Provide the (X, Y) coordinate of the cell's center where the given text is located.  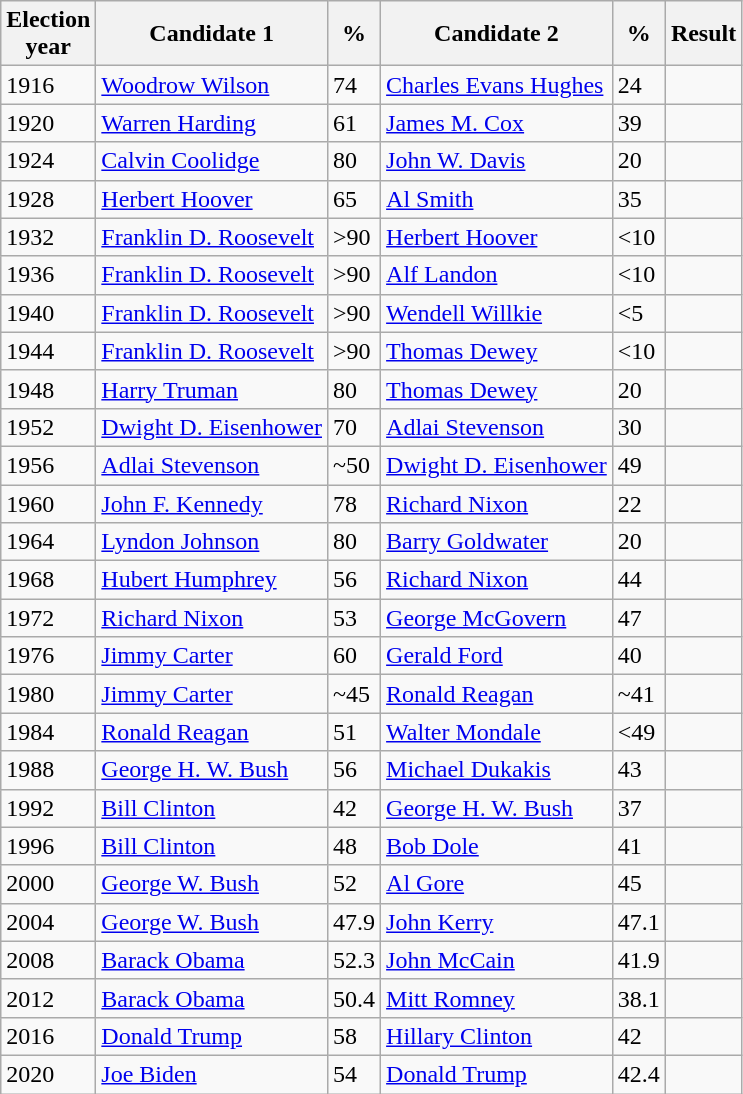
Result (703, 34)
Hubert Humphrey (212, 580)
1988 (48, 770)
51 (354, 732)
47.1 (638, 922)
38.1 (638, 998)
1964 (48, 542)
Al Gore (497, 884)
41.9 (638, 960)
70 (354, 427)
40 (638, 656)
58 (354, 1036)
John Kerry (497, 922)
1928 (48, 199)
Gerald Ford (497, 656)
61 (354, 123)
1940 (48, 313)
1984 (48, 732)
John McCain (497, 960)
<49 (638, 732)
Joe Biden (212, 1074)
Electionyear (48, 34)
1944 (48, 351)
Woodrow Wilson (212, 85)
22 (638, 503)
Mitt Romney (497, 998)
2020 (48, 1074)
Candidate 2 (497, 34)
49 (638, 465)
Harry Truman (212, 389)
1980 (48, 694)
39 (638, 123)
47 (638, 618)
Wendell Willkie (497, 313)
James M. Cox (497, 123)
30 (638, 427)
2012 (48, 998)
2004 (48, 922)
1972 (48, 618)
John W. Davis (497, 161)
1976 (48, 656)
Calvin Coolidge (212, 161)
~41 (638, 694)
53 (354, 618)
78 (354, 503)
~50 (354, 465)
24 (638, 85)
37 (638, 808)
41 (638, 846)
Lyndon Johnson (212, 542)
1968 (48, 580)
Michael Dukakis (497, 770)
Warren Harding (212, 123)
1924 (48, 161)
1960 (48, 503)
65 (354, 199)
1956 (48, 465)
2008 (48, 960)
John F. Kennedy (212, 503)
1992 (48, 808)
2016 (48, 1036)
60 (354, 656)
Charles Evans Hughes (497, 85)
Alf Landon (497, 275)
1952 (48, 427)
50.4 (354, 998)
1916 (48, 85)
1936 (48, 275)
74 (354, 85)
1932 (48, 237)
44 (638, 580)
48 (354, 846)
42.4 (638, 1074)
<5 (638, 313)
~45 (354, 694)
1948 (48, 389)
45 (638, 884)
Barry Goldwater (497, 542)
43 (638, 770)
1996 (48, 846)
54 (354, 1074)
2000 (48, 884)
47.9 (354, 922)
Al Smith (497, 199)
Candidate 1 (212, 34)
Bob Dole (497, 846)
Walter Mondale (497, 732)
35 (638, 199)
52.3 (354, 960)
52 (354, 884)
George McGovern (497, 618)
Hillary Clinton (497, 1036)
1920 (48, 123)
